Determine the (x, y) coordinate at the center of the cell enclosing the given text.  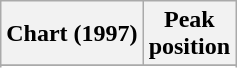
Peakposition (189, 34)
Chart (1997) (72, 34)
